For the text-containing cell, return its midpoint in (x, y) coordinate format. 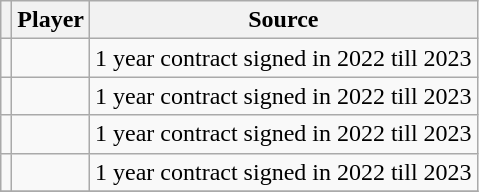
Source (284, 20)
Player (51, 20)
